Search for the cell housing the specified text and yield its (x, y) center coordinate. 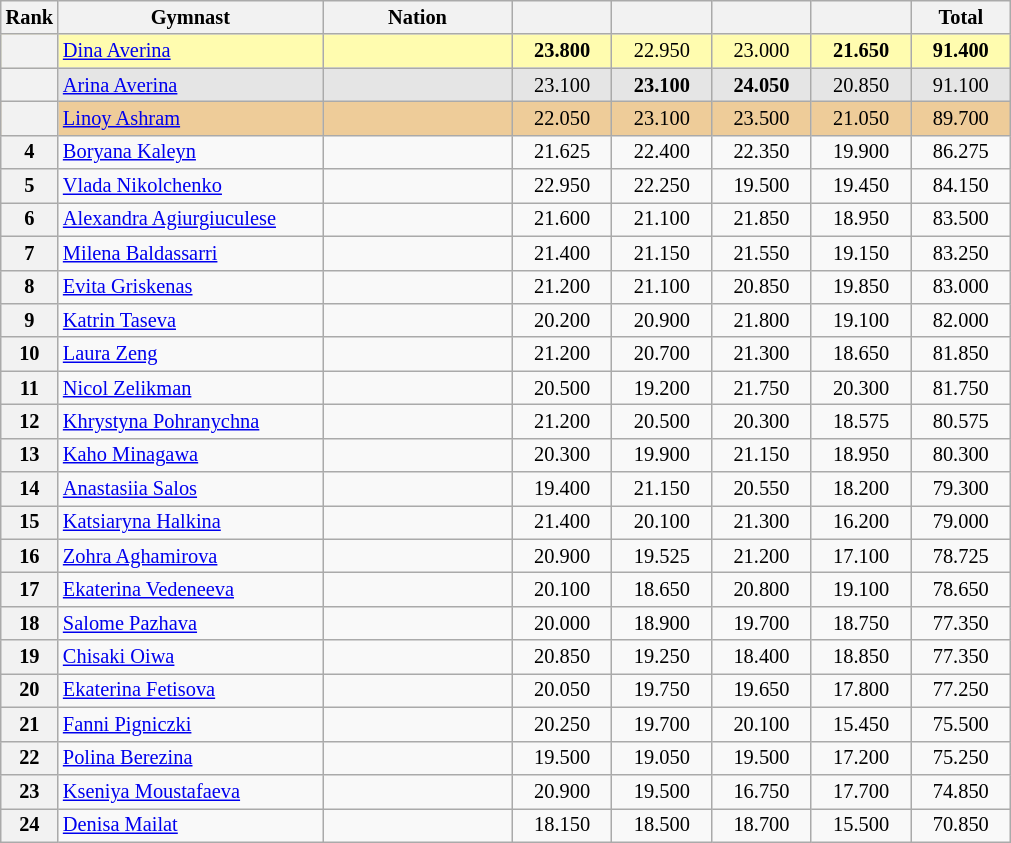
Chisaki Oiwa (190, 657)
19.850 (861, 287)
6 (30, 219)
15 (30, 522)
21.050 (861, 118)
16 (30, 556)
75.500 (961, 724)
18.900 (662, 623)
82.000 (961, 320)
Salome Pazhava (190, 623)
81.750 (961, 388)
Dina Averina (190, 51)
18.575 (861, 421)
Anastasiia Salos (190, 489)
Katsiaryna Halkina (190, 522)
89.700 (961, 118)
91.100 (961, 85)
22.250 (662, 186)
21.550 (762, 253)
4 (30, 152)
21.850 (762, 219)
16.200 (861, 522)
19 (30, 657)
19.400 (562, 489)
11 (30, 388)
80.575 (961, 421)
22.050 (562, 118)
24.050 (762, 85)
21.625 (562, 152)
18 (30, 623)
80.300 (961, 455)
18.750 (861, 623)
20.000 (562, 623)
70.850 (961, 825)
19.150 (861, 253)
21.600 (562, 219)
91.400 (961, 51)
78.725 (961, 556)
21.650 (861, 51)
84.150 (961, 186)
77.250 (961, 690)
21.750 (762, 388)
19.450 (861, 186)
15.500 (861, 825)
20.250 (562, 724)
7 (30, 253)
Nation (418, 17)
17.200 (861, 758)
Rank (30, 17)
Laura Zeng (190, 354)
Ekaterina Fetisova (190, 690)
Nicol Zelikman (190, 388)
Polina Berezina (190, 758)
19.650 (762, 690)
18.700 (762, 825)
Kseniya Moustafaeva (190, 791)
20.200 (562, 320)
86.275 (961, 152)
74.850 (961, 791)
17.100 (861, 556)
Ekaterina Vedeneeva (190, 589)
22.350 (762, 152)
Zohra Aghamirova (190, 556)
23.800 (562, 51)
19.750 (662, 690)
78.650 (961, 589)
Fanni Pigniczki (190, 724)
17.800 (861, 690)
18.500 (662, 825)
13 (30, 455)
19.250 (662, 657)
81.850 (961, 354)
21.800 (762, 320)
21 (30, 724)
Vlada Nikolchenko (190, 186)
79.000 (961, 522)
19.525 (662, 556)
Evita Griskenas (190, 287)
83.500 (961, 219)
Denisa Mailat (190, 825)
83.250 (961, 253)
79.300 (961, 489)
23 (30, 791)
Boryana Kaleyn (190, 152)
22 (30, 758)
12 (30, 421)
17 (30, 589)
83.000 (961, 287)
Total (961, 17)
19.050 (662, 758)
Linoy Ashram (190, 118)
20.700 (662, 354)
10 (30, 354)
18.200 (861, 489)
18.150 (562, 825)
Milena Baldassarri (190, 253)
23.000 (762, 51)
22.400 (662, 152)
20.050 (562, 690)
17.700 (861, 791)
Khrystyna Pohranychna (190, 421)
Kaho Minagawa (190, 455)
8 (30, 287)
15.450 (861, 724)
20.550 (762, 489)
20 (30, 690)
20.800 (762, 589)
23.500 (762, 118)
24 (30, 825)
Arina Averina (190, 85)
Alexandra Agiurgiuculese (190, 219)
18.850 (861, 657)
Katrin Taseva (190, 320)
16.750 (762, 791)
18.400 (762, 657)
9 (30, 320)
5 (30, 186)
14 (30, 489)
19.200 (662, 388)
Gymnast (190, 17)
75.250 (961, 758)
